Locate the cell with the specified text and output its [x, y] center coordinate. 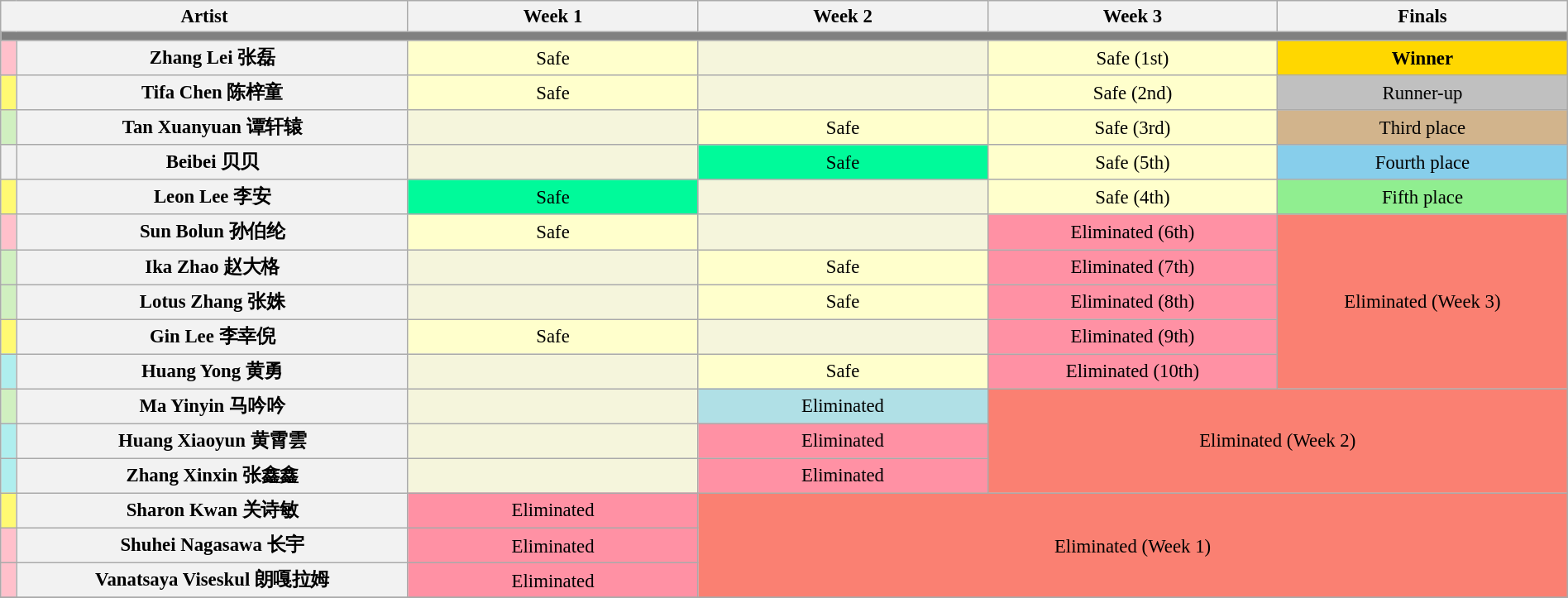
Eliminated (Week 2) [1277, 441]
Safe (5th) [1132, 162]
Safe (3rd) [1132, 127]
Tan Xuanyuan 谭轩辕 [213, 127]
Beibei 贝贝 [213, 162]
Eliminated (6th) [1132, 232]
Eliminated (7th) [1132, 267]
Eliminated (9th) [1132, 337]
Week 2 [843, 17]
Third place [1422, 127]
Eliminated (Week 3) [1422, 302]
Leon Lee 李安 [213, 198]
Finals [1422, 17]
Fourth place [1422, 162]
Sun Bolun 孙伯纶 [213, 232]
Safe (2nd) [1132, 93]
Safe (4th) [1132, 198]
Ma Yinyin 马吟吟 [213, 406]
Eliminated (10th) [1132, 371]
Gin Lee 李幸倪 [213, 337]
Winner [1422, 58]
Lotus Zhang 张姝 [213, 302]
Week 1 [552, 17]
Tifa Chen 陈梓童 [213, 93]
Huang Yong 黄勇 [213, 371]
Fifth place [1422, 198]
Eliminated (8th) [1132, 302]
Zhang Lei 张磊 [213, 58]
Huang Xiaoyun 黄霄雲 [213, 441]
Eliminated (Week 1) [1133, 545]
Ika Zhao 赵大格 [213, 267]
Sharon Kwan 关诗敏 [213, 510]
Week 3 [1132, 17]
Runner-up [1422, 93]
Vanatsaya Viseskul 朗嘎拉姆 [213, 581]
Shuhei Nagasawa 长宇 [213, 545]
Zhang Xinxin 张鑫鑫 [213, 476]
Artist [205, 17]
Safe (1st) [1132, 58]
